Determine the (x, y) coordinate at the center of the cell enclosing the given text.  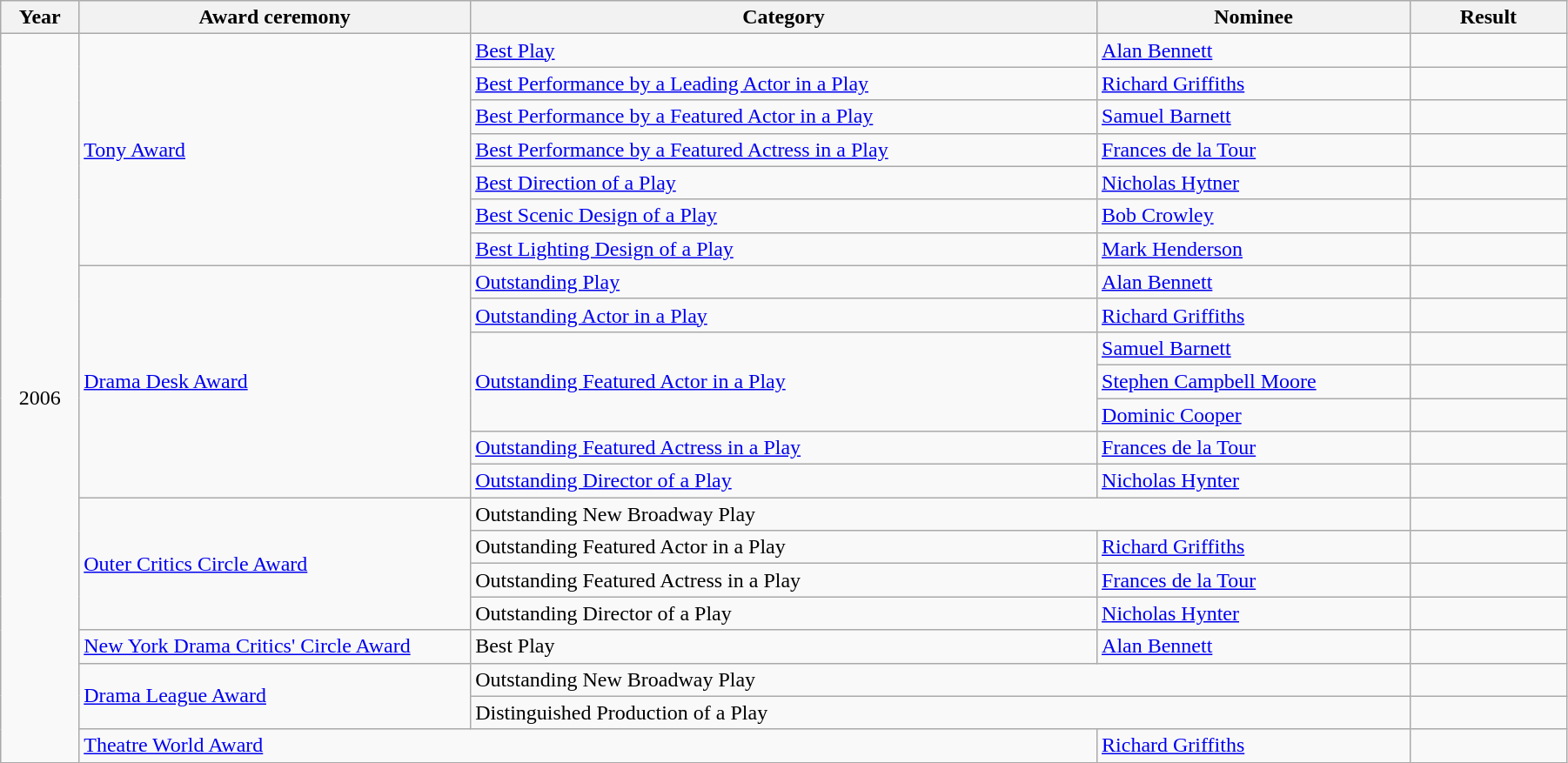
Theatre World Award (588, 746)
Tony Award (275, 150)
Best Lighting Design of a Play (784, 249)
Mark Henderson (1254, 249)
Best Performance by a Featured Actress in a Play (784, 150)
Best Direction of a Play (784, 183)
Year (40, 17)
Best Performance by a Featured Actor in a Play (784, 117)
Outer Critics Circle Award (275, 564)
Award ceremony (275, 17)
Distinguished Production of a Play (941, 713)
Drama Desk Award (275, 381)
Outstanding Actor in a Play (784, 315)
Stephen Campbell Moore (1254, 381)
Category (784, 17)
Dominic Cooper (1254, 415)
2006 (40, 398)
Bob Crowley (1254, 216)
Drama League Award (275, 696)
Nicholas Hytner (1254, 183)
Best Scenic Design of a Play (784, 216)
Nominee (1254, 17)
New York Drama Critics' Circle Award (275, 646)
Best Performance by a Leading Actor in a Play (784, 84)
Result (1488, 17)
Outstanding Play (784, 282)
